Find where the given text appears and provide that cell's center as (x, y) coordinate. 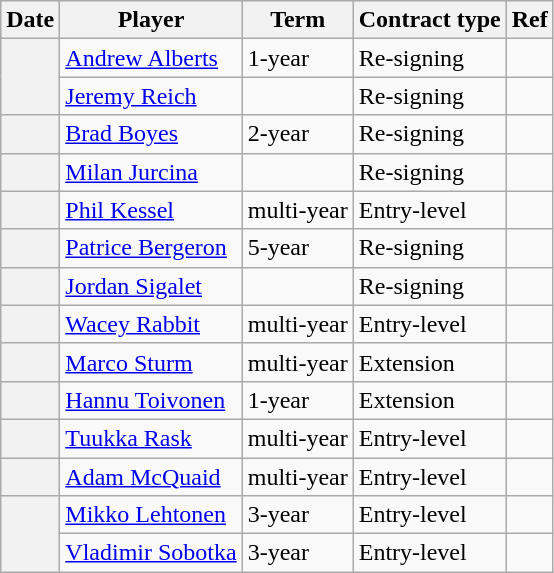
Vladimir Sobotka (151, 553)
Andrew Alberts (151, 58)
Milan Jurcina (151, 172)
Brad Boyes (151, 134)
Mikko Lehtonen (151, 515)
Term (298, 20)
5-year (298, 248)
Jordan Sigalet (151, 286)
Phil Kessel (151, 210)
Patrice Bergeron (151, 248)
Marco Sturm (151, 362)
Date (30, 20)
Wacey Rabbit (151, 324)
Jeremy Reich (151, 96)
Tuukka Rask (151, 438)
2-year (298, 134)
Hannu Toivonen (151, 400)
Contract type (430, 20)
Adam McQuaid (151, 477)
Player (151, 20)
Ref (530, 20)
